Return the [x, y] coordinate for the center point of the cell that contains the specified text.  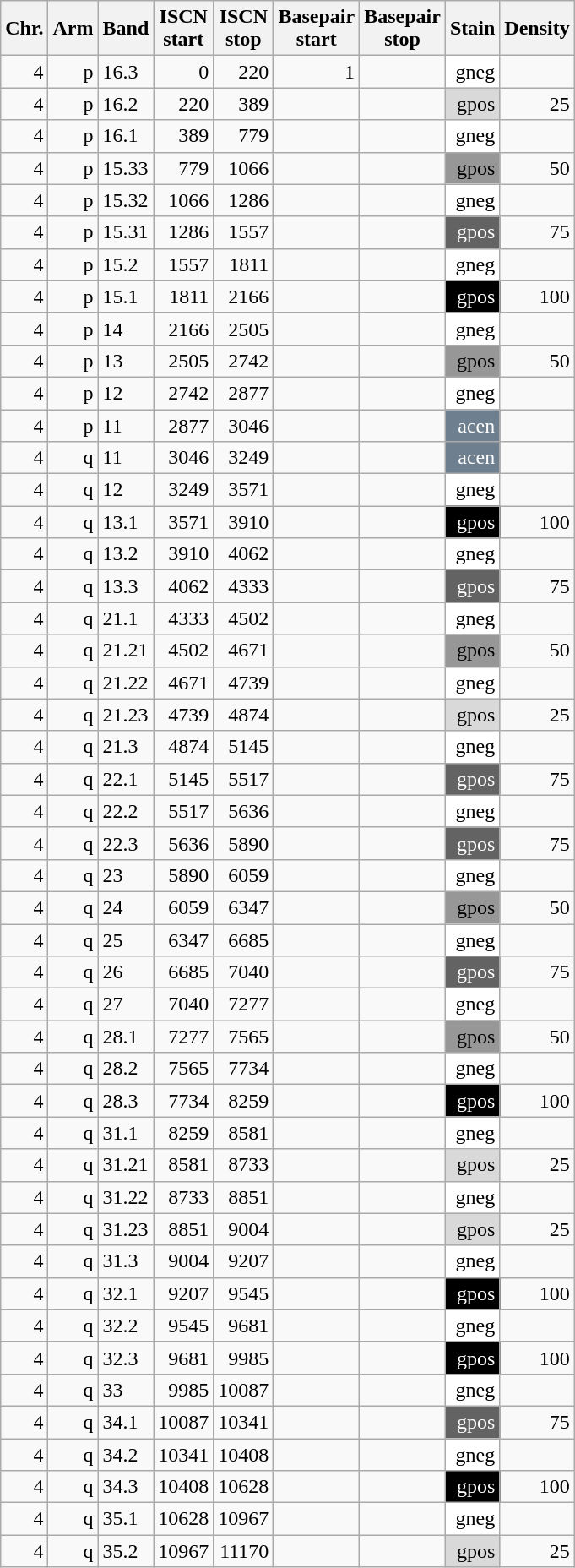
27 [126, 1004]
21.22 [126, 683]
13.3 [126, 586]
34.3 [126, 1487]
0 [184, 72]
15.2 [126, 264]
11170 [243, 1551]
Basepairstop [403, 29]
Stain [472, 29]
Density [537, 29]
15.32 [126, 200]
31.22 [126, 1197]
21.3 [126, 747]
15.1 [126, 297]
21.1 [126, 618]
13.1 [126, 522]
31.1 [126, 1133]
34.1 [126, 1422]
15.31 [126, 232]
32.3 [126, 1358]
31.21 [126, 1165]
Chr. [24, 29]
ISCNstop [243, 29]
33 [126, 1390]
14 [126, 329]
ISCNstart [184, 29]
22.2 [126, 811]
35.2 [126, 1551]
24 [126, 907]
31.23 [126, 1229]
21.23 [126, 715]
Basepairstart [317, 29]
21.21 [126, 651]
13 [126, 361]
22.1 [126, 779]
28.1 [126, 1037]
28.3 [126, 1101]
23 [126, 875]
26 [126, 972]
31.3 [126, 1261]
16.3 [126, 72]
16.1 [126, 136]
35.1 [126, 1519]
1 [317, 72]
Band [126, 29]
28.2 [126, 1069]
32.1 [126, 1293]
15.33 [126, 168]
Arm [73, 29]
16.2 [126, 104]
22.3 [126, 843]
34.2 [126, 1454]
13.2 [126, 554]
32.2 [126, 1326]
